From the cell containing the given text, extract its center point as [X, Y] coordinate. 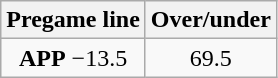
Pregame line [74, 20]
69.5 [210, 58]
APP −13.5 [74, 58]
Over/under [210, 20]
